Extract the [x, y] coordinate from the center of the cell holding the provided text.  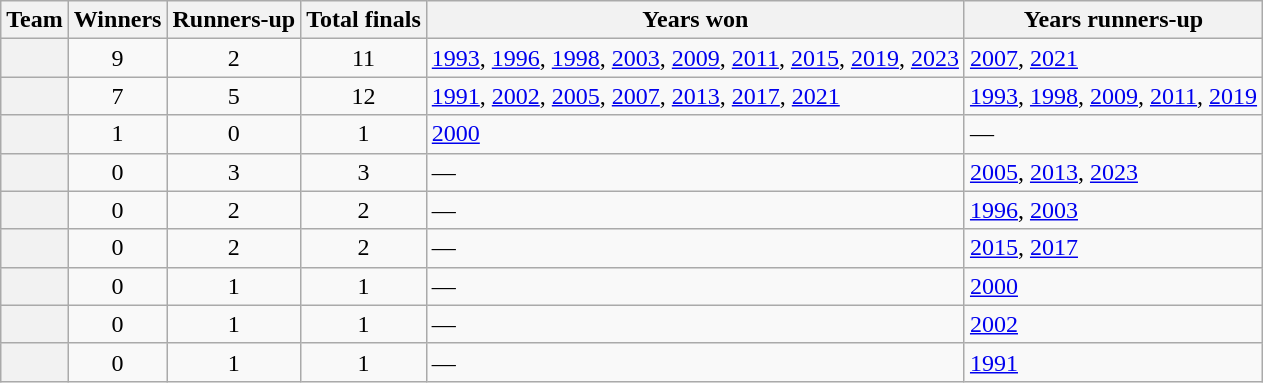
11 [364, 58]
12 [364, 96]
2005, 2013, 2023 [1113, 172]
Total finals [364, 20]
1991, 2002, 2005, 2007, 2013, 2017, 2021 [695, 96]
1993, 1998, 2009, 2011, 2019 [1113, 96]
Team [35, 20]
2007, 2021 [1113, 58]
7 [118, 96]
Winners [118, 20]
2002 [1113, 324]
5 [234, 96]
1996, 2003 [1113, 210]
1993, 1996, 1998, 2003, 2009, 2011, 2015, 2019, 2023 [695, 58]
Years won [695, 20]
Years runners-up [1113, 20]
2015, 2017 [1113, 248]
Runners-up [234, 20]
1991 [1113, 362]
9 [118, 58]
